Find where the given text appears and provide that cell's center as (x, y) coordinate. 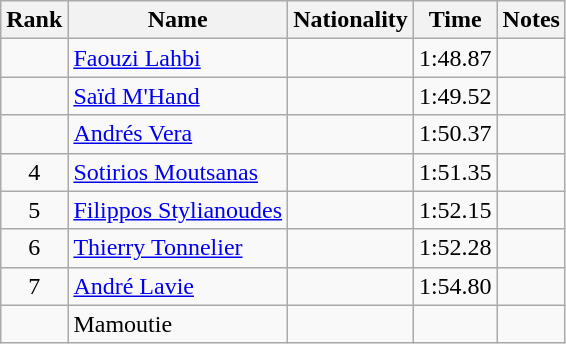
1:52.28 (455, 248)
4 (34, 172)
Mamoutie (178, 324)
Nationality (351, 20)
Filippos Stylianoudes (178, 210)
1:51.35 (455, 172)
André Lavie (178, 286)
Time (455, 20)
1:50.37 (455, 134)
Saïd M'Hand (178, 96)
Thierry Tonnelier (178, 248)
1:52.15 (455, 210)
Rank (34, 20)
5 (34, 210)
Andrés Vera (178, 134)
6 (34, 248)
1:48.87 (455, 58)
Faouzi Lahbi (178, 58)
7 (34, 286)
1:54.80 (455, 286)
Notes (531, 20)
Sotirios Moutsanas (178, 172)
Name (178, 20)
1:49.52 (455, 96)
